For the text-containing cell, return its midpoint in [x, y] coordinate format. 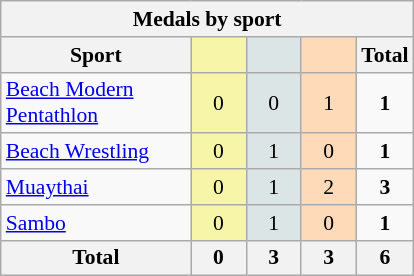
Beach Wrestling [96, 152]
Medals by sport [208, 19]
Sport [96, 55]
Beach Modern Pentathlon [96, 102]
Muaythai [96, 187]
Sambo [96, 223]
2 [328, 187]
6 [384, 258]
